Capture the cell that displays the provided text and extract its (X, Y) central coordinate. 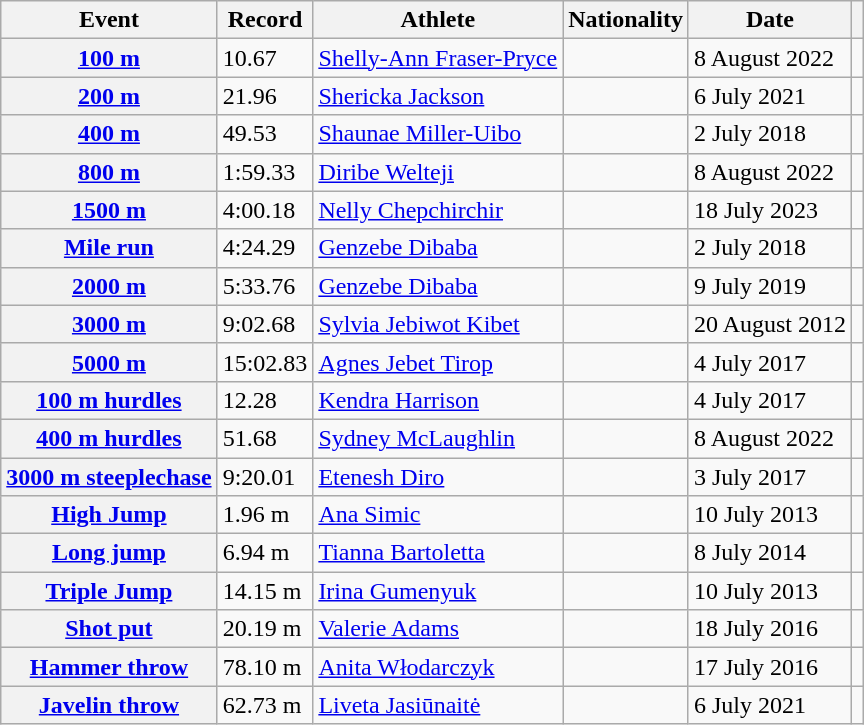
1:59.33 (265, 172)
Sylvia Jebiwot Kibet (438, 324)
1.96 m (265, 515)
12.28 (265, 400)
Athlete (438, 20)
High Jump (109, 515)
Etenesh Diro (438, 477)
6.94 m (265, 553)
9 July 2019 (770, 286)
Long jump (109, 553)
3 July 2017 (770, 477)
14.15 m (265, 591)
Tianna Bartoletta (438, 553)
Shelly-Ann Fraser-Pryce (438, 58)
3000 m steeplechase (109, 477)
2000 m (109, 286)
Javelin throw (109, 705)
Shot put (109, 629)
18 July 2016 (770, 629)
78.10 m (265, 667)
Irina Gumenyuk (438, 591)
Event (109, 20)
9:20.01 (265, 477)
Nationality (626, 20)
Liveta Jasiūnaitė (438, 705)
4:00.18 (265, 210)
100 m hurdles (109, 400)
Triple Jump (109, 591)
9:02.68 (265, 324)
15:02.83 (265, 362)
Anita Włodarczyk (438, 667)
Kendra Harrison (438, 400)
3000 m (109, 324)
400 m hurdles (109, 438)
49.53 (265, 134)
Record (265, 20)
Sydney McLaughlin (438, 438)
8 July 2014 (770, 553)
62.73 m (265, 705)
Shaunae Miller-Uibo (438, 134)
18 July 2023 (770, 210)
Nelly Chepchirchir (438, 210)
20.19 m (265, 629)
200 m (109, 96)
21.96 (265, 96)
Hammer throw (109, 667)
Diribe Welteji (438, 172)
20 August 2012 (770, 324)
5:33.76 (265, 286)
Agnes Jebet Tirop (438, 362)
800 m (109, 172)
Mile run (109, 248)
17 July 2016 (770, 667)
4:24.29 (265, 248)
51.68 (265, 438)
100 m (109, 58)
10.67 (265, 58)
Date (770, 20)
5000 m (109, 362)
Ana Simic (438, 515)
Valerie Adams (438, 629)
Shericka Jackson (438, 96)
400 m (109, 134)
1500 m (109, 210)
